Output the (X, Y) coordinate of the center of the cell containing the given text.  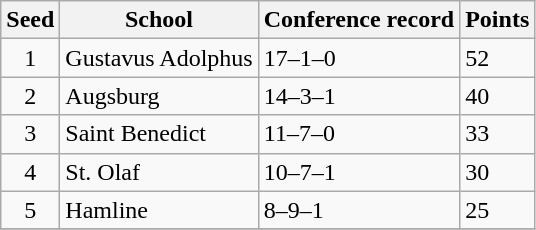
33 (498, 134)
17–1–0 (358, 58)
14–3–1 (358, 96)
11–7–0 (358, 134)
25 (498, 210)
Saint Benedict (159, 134)
1 (30, 58)
30 (498, 172)
5 (30, 210)
8–9–1 (358, 210)
4 (30, 172)
3 (30, 134)
Seed (30, 20)
2 (30, 96)
Gustavus Adolphus (159, 58)
Conference record (358, 20)
10–7–1 (358, 172)
School (159, 20)
Hamline (159, 210)
52 (498, 58)
Augsburg (159, 96)
40 (498, 96)
Points (498, 20)
St. Olaf (159, 172)
